Scan for the cell matching the given text and deliver its (X, Y) coordinate at center. 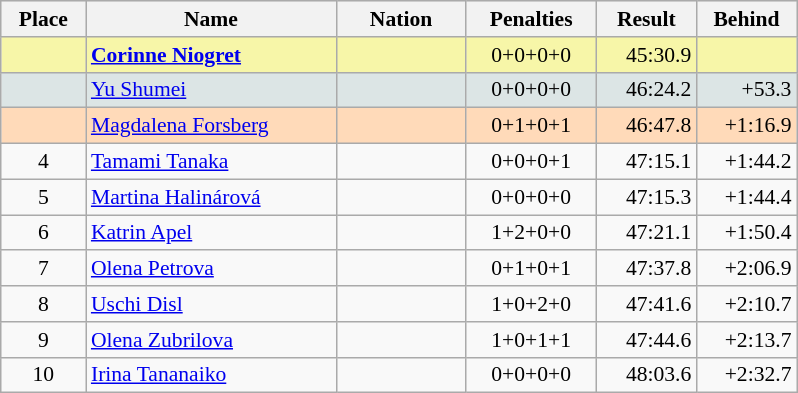
Yu Shumei (211, 90)
Nation (401, 19)
Uschi Disl (211, 304)
46:47.8 (646, 126)
+2:06.9 (746, 269)
1+0+2+0 (531, 304)
48:03.6 (646, 375)
45:30.9 (646, 55)
Behind (746, 19)
Olena Zubrilova (211, 340)
47:15.1 (646, 162)
47:21.1 (646, 233)
+1:44.2 (746, 162)
+2:13.7 (746, 340)
7 (44, 269)
+53.3 (746, 90)
47:15.3 (646, 197)
4 (44, 162)
6 (44, 233)
+2:10.7 (746, 304)
46:24.2 (646, 90)
Katrin Apel (211, 233)
Name (211, 19)
+1:50.4 (746, 233)
1+0+1+1 (531, 340)
47:37.8 (646, 269)
Martina Halinárová (211, 197)
5 (44, 197)
0+0+0+1 (531, 162)
47:41.6 (646, 304)
Penalties (531, 19)
47:44.6 (646, 340)
8 (44, 304)
Result (646, 19)
+2:32.7 (746, 375)
Corinne Niogret (211, 55)
Magdalena Forsberg (211, 126)
9 (44, 340)
1+2+0+0 (531, 233)
Tamami Tanaka (211, 162)
Olena Petrova (211, 269)
Place (44, 19)
+1:16.9 (746, 126)
+1:44.4 (746, 197)
10 (44, 375)
Irina Tananaiko (211, 375)
